Return the [x, y] coordinate for the center point of the cell that contains the specified text.  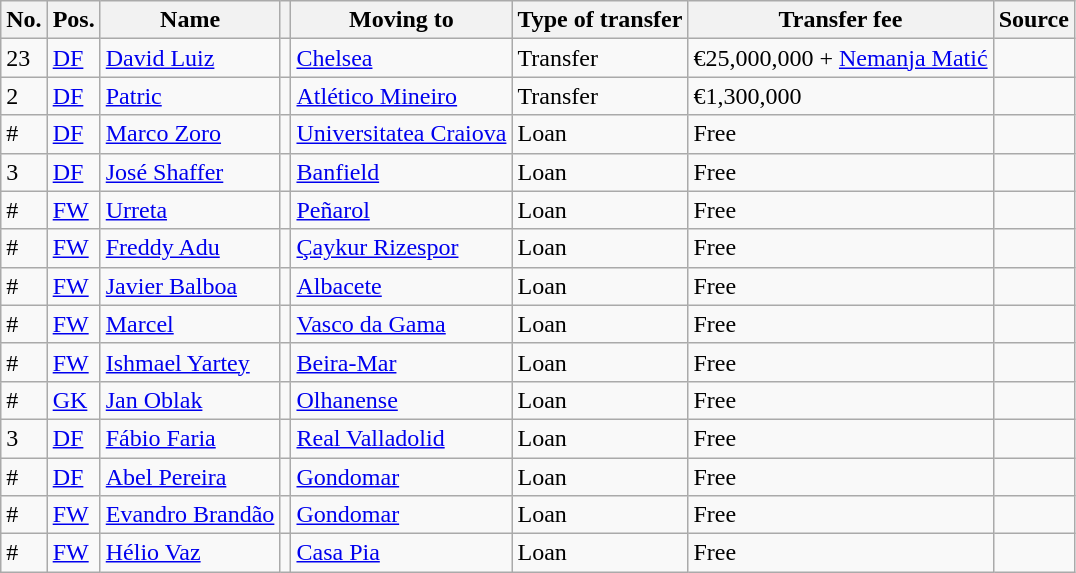
Universitatea Craiova [402, 134]
Banfield [402, 172]
Chelsea [402, 58]
Olhanense [402, 400]
Pos. [74, 20]
Marco Zoro [190, 134]
Marcel [190, 324]
23 [24, 58]
Abel Pereira [190, 477]
Urreta [190, 210]
Peñarol [402, 210]
€25,000,000 + Nemanja Matić [840, 58]
Name [190, 20]
No. [24, 20]
Source [1034, 20]
David Luiz [190, 58]
Patric [190, 96]
Ishmael Yartey [190, 362]
Freddy Adu [190, 248]
Evandro Brandão [190, 515]
2 [24, 96]
Vasco da Gama [402, 324]
€1,300,000 [840, 96]
Type of transfer [600, 20]
José Shaffer [190, 172]
Çaykur Rizespor [402, 248]
GK [74, 400]
Hélio Vaz [190, 553]
Atlético Mineiro [402, 96]
Beira-Mar [402, 362]
Albacete [402, 286]
Fábio Faria [190, 438]
Transfer fee [840, 20]
Javier Balboa [190, 286]
Moving to [402, 20]
Real Valladolid [402, 438]
Casa Pia [402, 553]
Jan Oblak [190, 400]
